Search for the cell housing the specified text and yield its (X, Y) center coordinate. 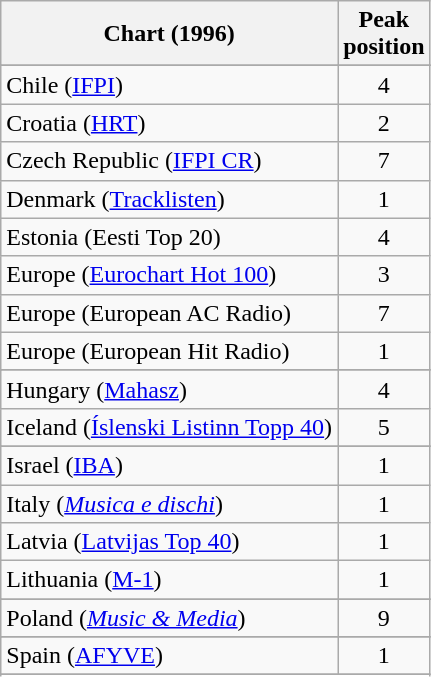
Croatia (HRT) (170, 123)
Poland (Music & Media) (170, 618)
5 (384, 427)
Europe (Eurochart Hot 100) (170, 275)
Iceland (Íslenski Listinn Topp 40) (170, 427)
Czech Republic (IFPI CR) (170, 161)
Chile (IFPI) (170, 85)
Lithuania (M-1) (170, 580)
Chart (1996) (170, 34)
3 (384, 275)
Italy (Musica e dischi) (170, 503)
Denmark (Tracklisten) (170, 199)
Israel (IBA) (170, 465)
Peakposition (384, 34)
Hungary (Mahasz) (170, 389)
2 (384, 123)
Spain (AFYVE) (170, 656)
Latvia (Latvijas Top 40) (170, 542)
Europe (European Hit Radio) (170, 351)
Estonia (Eesti Top 20) (170, 237)
9 (384, 618)
Europe (European AC Radio) (170, 313)
